Detect which cell encompasses the target text, then output its [X, Y] center coordinate. 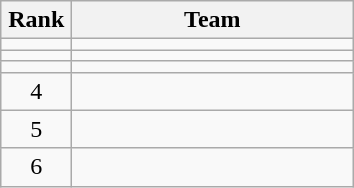
5 [36, 129]
4 [36, 91]
Rank [36, 20]
6 [36, 167]
Team [212, 20]
